Determine the (X, Y) coordinate at the center of the cell enclosing the given text.  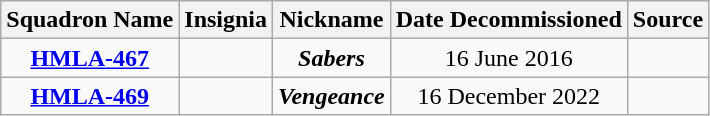
Squadron Name (90, 20)
Sabers (332, 58)
HMLA-467 (90, 58)
Insignia (226, 20)
HMLA-469 (90, 96)
16 June 2016 (508, 58)
Nickname (332, 20)
Vengeance (332, 96)
16 December 2022 (508, 96)
Date Decommissioned (508, 20)
Source (668, 20)
